Locate the cell with the specified text and output its (X, Y) center coordinate. 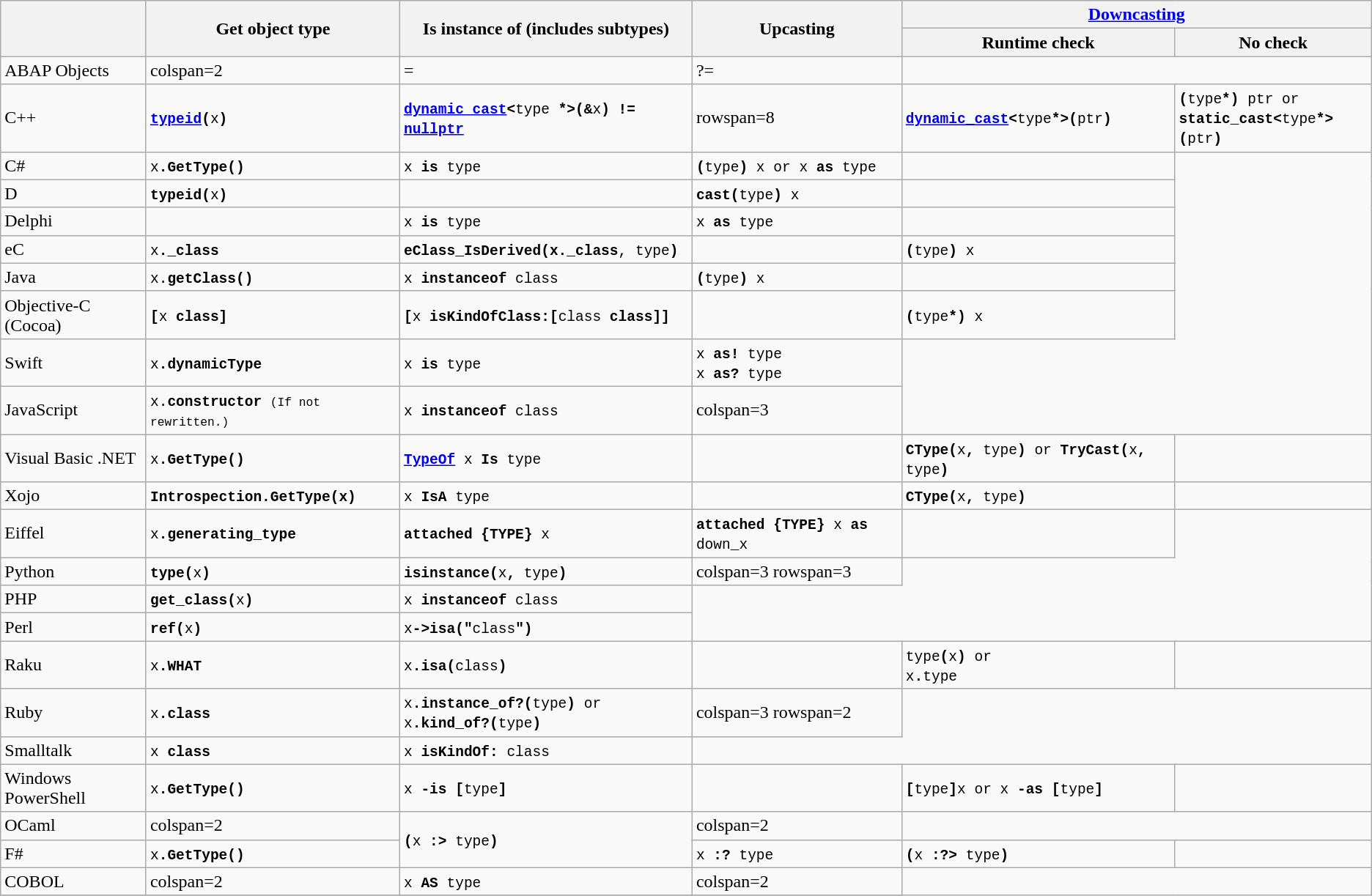
Perl (73, 627)
x.getClass() (273, 277)
x._class (273, 249)
C++ (73, 118)
Smalltalk (73, 750)
Downcasting (1136, 15)
x :? type (797, 854)
eClass_IsDerived(x._class, type) (545, 249)
dynamic_cast<type*>(ptr) (1038, 118)
Swift (73, 362)
(x :?> type) (1038, 854)
colspan=3 rowspan=2 (797, 712)
Python (73, 571)
Ruby (73, 712)
(x :> type) (545, 840)
CType(x, type) (1038, 496)
D (73, 193)
C# (73, 166)
Java (73, 277)
Get object type (273, 29)
cast(type) x (797, 193)
[x class] (273, 315)
x.WHAT (273, 665)
x class (273, 750)
[type]x or x -as [type] (1038, 788)
TypeOf x Is type (545, 457)
Raku (73, 665)
x.generating_type (273, 533)
Is instance of (includes subtypes) (545, 29)
Xojo (73, 496)
attached {TYPE} x (545, 533)
x as type (797, 221)
x.instance_of?(type) or x.kind_of?(type) (545, 712)
x as! type x as? type (797, 362)
ref(x) (273, 627)
x->isa("class") (545, 627)
Visual Basic .NET (73, 457)
x IsA type (545, 496)
x -is [type] (545, 788)
?= (797, 70)
OCaml (73, 826)
x.dynamicType (273, 362)
[x isKindOfClass:[class class]] (545, 315)
F# (73, 854)
x AS type (545, 881)
type(x) or x.type (1038, 665)
PHP (73, 599)
(type) x or x as type (797, 166)
(type*) x (1038, 315)
dynamic_cast<type *>(&x) != nullptr (545, 118)
ABAP Objects (73, 70)
JavaScript (73, 410)
No check (1273, 42)
rowspan=8 (797, 118)
x.constructor (If not rewritten.) (273, 410)
x.class (273, 712)
x.isa(class) (545, 665)
attached {TYPE} x as down_x (797, 533)
Objective-C (Cocoa) (73, 315)
(type*) ptr or static_cast<type*>(ptr) (1273, 118)
CType(x, type) or TryCast(x, type) (1038, 457)
x isKindOf: class (545, 750)
COBOL (73, 881)
get_class(x) (273, 599)
Delphi (73, 221)
Introspection.GetType(x) (273, 496)
isinstance(x, type) (545, 571)
Runtime check (1038, 42)
Eiffel (73, 533)
type(x) (273, 571)
Windows PowerShell (73, 788)
colspan=3 (797, 410)
Upcasting (797, 29)
= (545, 70)
eC (73, 249)
colspan=3 rowspan=3 (797, 571)
